From the cell containing the given text, extract its center point as (X, Y) coordinate. 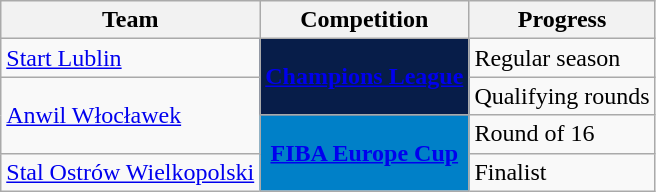
Round of 16 (562, 134)
Stal Ostrów Wielkopolski (130, 172)
Progress (562, 20)
Start Lublin (130, 58)
FIBA Europe Cup (364, 153)
Anwil Włocławek (130, 115)
Competition (364, 20)
Team (130, 20)
Qualifying rounds (562, 96)
Finalist (562, 172)
Champions League (364, 77)
Regular season (562, 58)
